Return (x, y) of the center of cell containing provided text 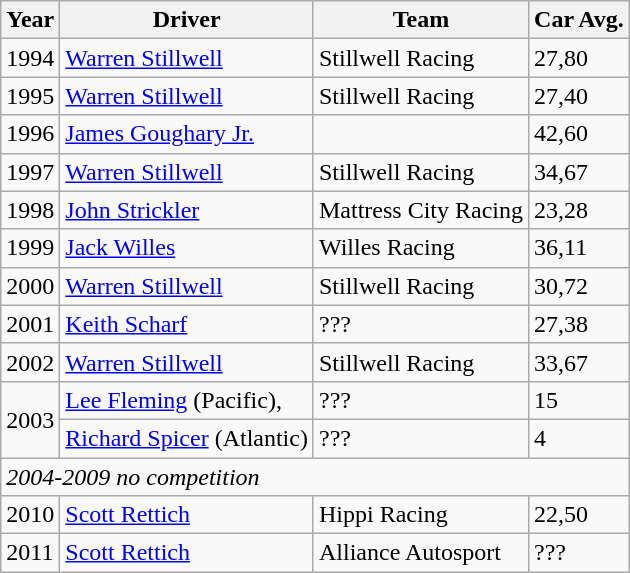
Mattress City Racing (420, 210)
Richard Spicer (Atlantic) (187, 438)
30,72 (580, 286)
1999 (30, 248)
23,28 (580, 210)
1996 (30, 134)
John Strickler (187, 210)
27,40 (580, 96)
42,60 (580, 134)
Lee Fleming (Pacific), (187, 400)
22,50 (580, 515)
2010 (30, 515)
2011 (30, 553)
Driver (187, 20)
27,80 (580, 58)
2000 (30, 286)
15 (580, 400)
27,38 (580, 324)
2001 (30, 324)
Hippi Racing (420, 515)
Car Avg. (580, 20)
4 (580, 438)
1995 (30, 96)
1994 (30, 58)
33,67 (580, 362)
Alliance Autosport (420, 553)
2004-2009 no competition (316, 477)
Team (420, 20)
34,67 (580, 172)
Year (30, 20)
James Goughary Jr. (187, 134)
1998 (30, 210)
2002 (30, 362)
Keith Scharf (187, 324)
36,11 (580, 248)
1997 (30, 172)
Willes Racing (420, 248)
2003 (30, 419)
Jack Willes (187, 248)
